Return (X, Y) of the center of cell containing provided text 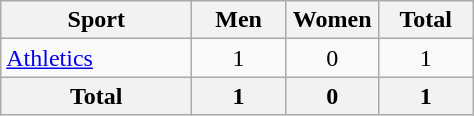
Women (332, 20)
Men (239, 20)
Sport (96, 20)
Athletics (96, 58)
